Identify which cell holds the provided text, then report its [X, Y] central coordinate. 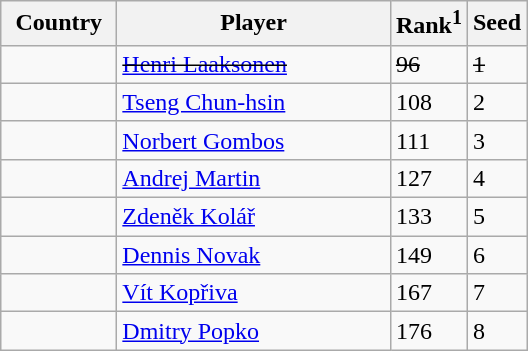
Vít Kopřiva [254, 293]
167 [428, 293]
149 [428, 255]
Seed [496, 24]
6 [496, 255]
Player [254, 24]
133 [428, 217]
1 [496, 64]
Dennis Novak [254, 255]
Andrej Martin [254, 178]
7 [496, 293]
4 [496, 178]
Rank1 [428, 24]
108 [428, 102]
Dmitry Popko [254, 331]
Henri Laaksonen [254, 64]
Tseng Chun-hsin [254, 102]
3 [496, 140]
5 [496, 217]
8 [496, 331]
2 [496, 102]
Norbert Gombos [254, 140]
127 [428, 178]
96 [428, 64]
Zdeněk Kolář [254, 217]
111 [428, 140]
176 [428, 331]
Country [59, 24]
